Provide the [X, Y] coordinate of the cell's center where the given text is located.  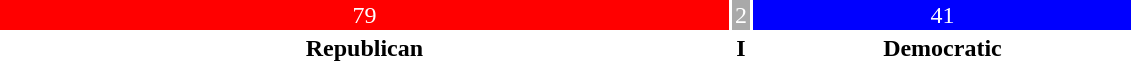
41 [942, 15]
2 [741, 15]
79 [364, 15]
